Detect which cell encompasses the target text, then output its (X, Y) center coordinate. 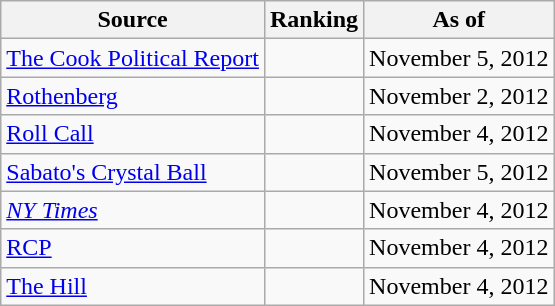
Roll Call (133, 134)
As of (459, 20)
Ranking (314, 20)
Rothenberg (133, 96)
The Hill (133, 286)
The Cook Political Report (133, 58)
NY Times (133, 210)
Source (133, 20)
Sabato's Crystal Ball (133, 172)
RCP (133, 248)
November 2, 2012 (459, 96)
